For the text-containing cell, return its midpoint in [X, Y] coordinate format. 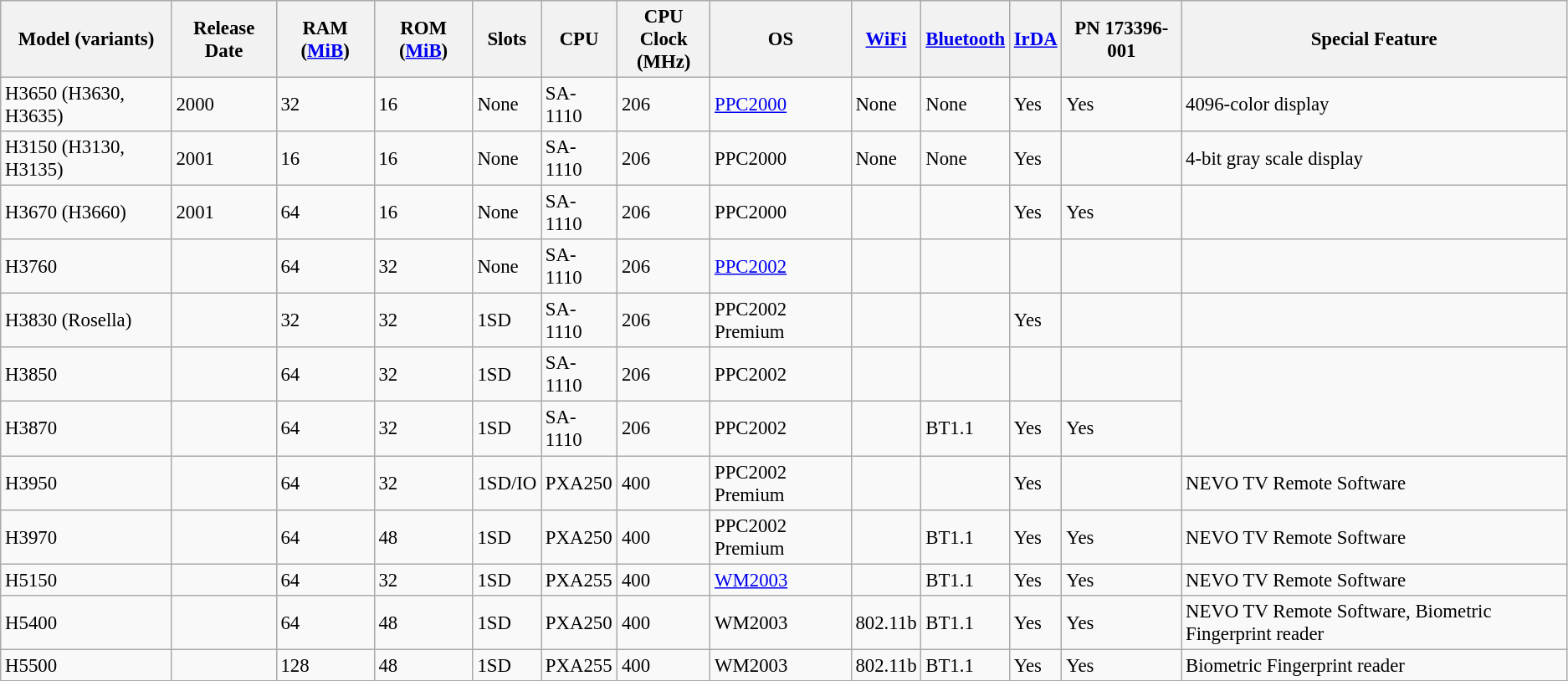
2000 [224, 105]
H3850 [86, 375]
PN 173396-001 [1121, 39]
CPU [579, 39]
Slots [507, 39]
CPU Clock(MHz) [664, 39]
H3870 [86, 428]
128 [325, 665]
Model (variants) [86, 39]
OS [781, 39]
ROM (MiB) [423, 39]
H3650 (H3630, H3635) [86, 105]
H3950 [86, 484]
RAM (MiB) [325, 39]
H3670 (H3660) [86, 212]
IrDA [1035, 39]
H5400 [86, 622]
H3970 [86, 537]
Biometric Fingerprint reader [1374, 665]
4-bit gray scale display [1374, 159]
H3760 [86, 266]
H3150 (H3130, H3135) [86, 159]
NEVO TV Remote Software, Biometric Fingerprint reader [1374, 622]
1SD/IO [507, 484]
Bluetooth [966, 39]
H5150 [86, 580]
Release Date [224, 39]
4096-color display [1374, 105]
Special Feature [1374, 39]
H3830 (Rosella) [86, 321]
H5500 [86, 665]
WiFi [886, 39]
